Provide the [X, Y] coordinate of the cell's center where the given text is located.  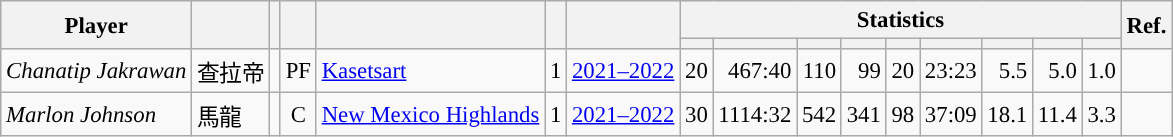
1114:32 [755, 115]
37:09 [952, 115]
Ref. [1146, 25]
341 [864, 115]
C [298, 115]
99 [864, 71]
New Mexico Highlands [430, 115]
5.0 [1058, 71]
查拉帝 [231, 71]
3.3 [1102, 115]
Kasetsart [430, 71]
Chanatip Jakrawan [96, 71]
18.1 [1007, 115]
30 [696, 115]
Player [96, 25]
542 [820, 115]
98 [902, 115]
5.5 [1007, 71]
467:40 [755, 71]
110 [820, 71]
11.4 [1058, 115]
23:23 [952, 71]
馬龍 [231, 115]
Statistics [901, 20]
PF [298, 71]
Marlon Johnson [96, 115]
1.0 [1102, 71]
